Determine the [x, y] coordinate at the center of the cell enclosing the given text.  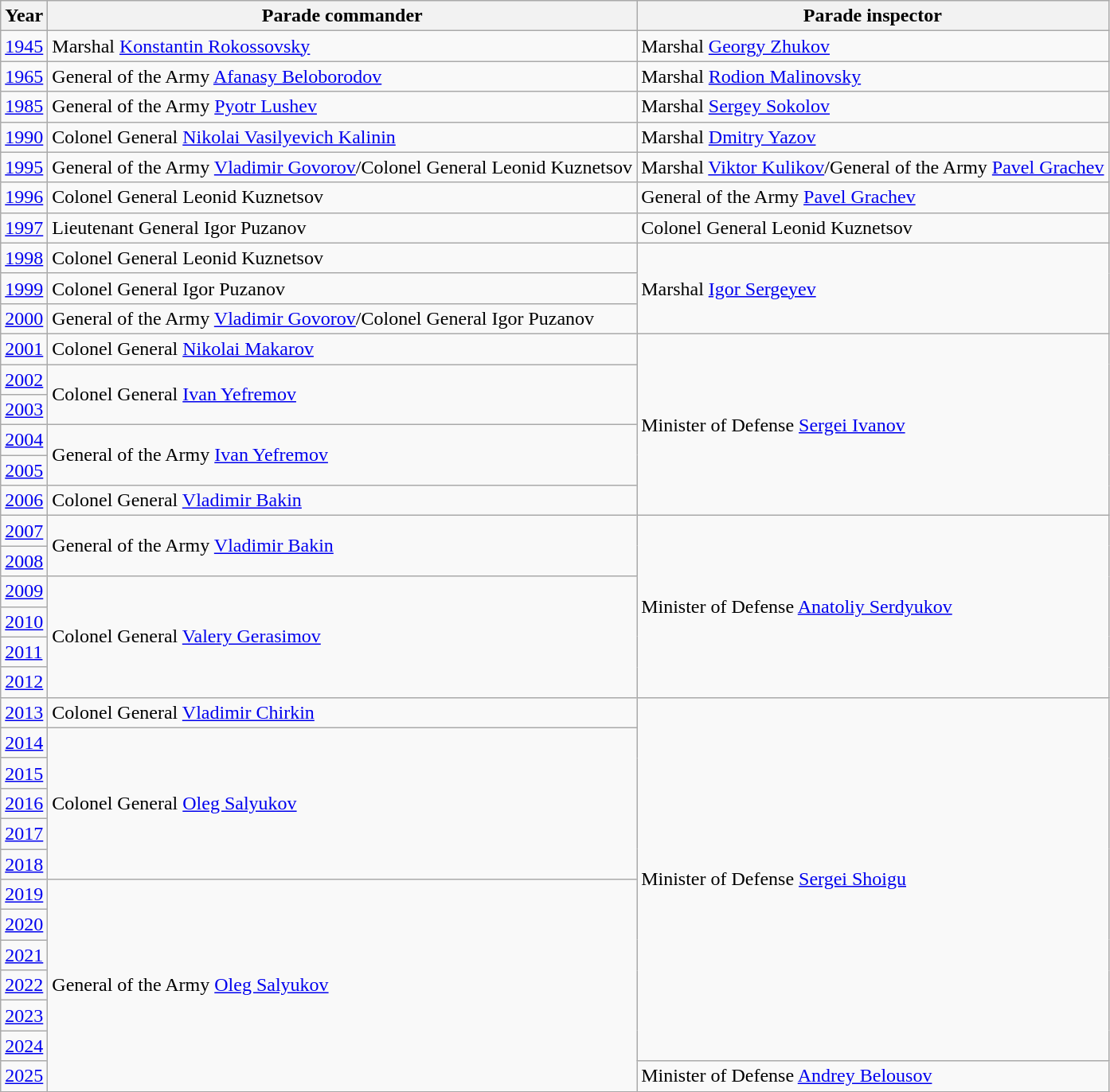
Minister of Defense Andrey Belousov [873, 1076]
2003 [24, 410]
2008 [24, 561]
Colonel General Nikolai Vasilyevich Kalinin [342, 137]
2000 [24, 318]
Minister of Defense Sergei Shoigu [873, 879]
Parade inspector [873, 16]
2016 [24, 803]
1990 [24, 137]
2002 [24, 380]
Year [24, 16]
Colonel General Vladimir Chirkin [342, 712]
Colonel General Ivan Yefremov [342, 395]
General of the Army Oleg Salyukov [342, 985]
General of the Army Vladimir Bakin [342, 546]
1996 [24, 197]
1999 [24, 288]
General of the Army Pyotr Lushev [342, 107]
2023 [24, 1016]
2014 [24, 743]
2004 [24, 440]
2020 [24, 925]
2021 [24, 955]
2024 [24, 1046]
General of the Army Ivan Yefremov [342, 455]
2005 [24, 470]
2012 [24, 682]
2025 [24, 1076]
Minister of Defense Anatoliy Serdyukov [873, 606]
Colonel General Oleg Salyukov [342, 803]
2022 [24, 985]
Marshal Georgy Zhukov [873, 46]
Marshal Igor Sergeyev [873, 288]
Lieutenant General Igor Puzanov [342, 228]
1965 [24, 76]
Minister of Defense Sergei Ivanov [873, 424]
Parade commander [342, 16]
2010 [24, 622]
Colonel General Nikolai Makarov [342, 349]
1945 [24, 46]
2019 [24, 895]
General of the Army Vladimir Govorov/Colonel General Leonid Kuznetsov [342, 167]
2018 [24, 864]
2006 [24, 501]
2001 [24, 349]
Colonel General Igor Puzanov [342, 288]
Marshal Viktor Kulikov/General of the Army Pavel Grachev [873, 167]
General of the Army Afanasy Beloborodov [342, 76]
2007 [24, 531]
2013 [24, 712]
1995 [24, 167]
Colonel General Vladimir Bakin [342, 501]
Marshal Dmitry Yazov [873, 137]
1997 [24, 228]
Marshal Rodion Malinovsky [873, 76]
2017 [24, 833]
General of the Army Vladimir Govorov/Colonel General Igor Puzanov [342, 318]
1985 [24, 107]
Marshal Sergey Sokolov [873, 107]
1998 [24, 258]
Marshal Konstantin Rokossovsky [342, 46]
2015 [24, 773]
Colonel General Valery Gerasimov [342, 637]
2011 [24, 652]
2009 [24, 591]
General of the Army Pavel Grachev [873, 197]
